Extract the (X, Y) coordinate from the center of the cell holding the provided text.  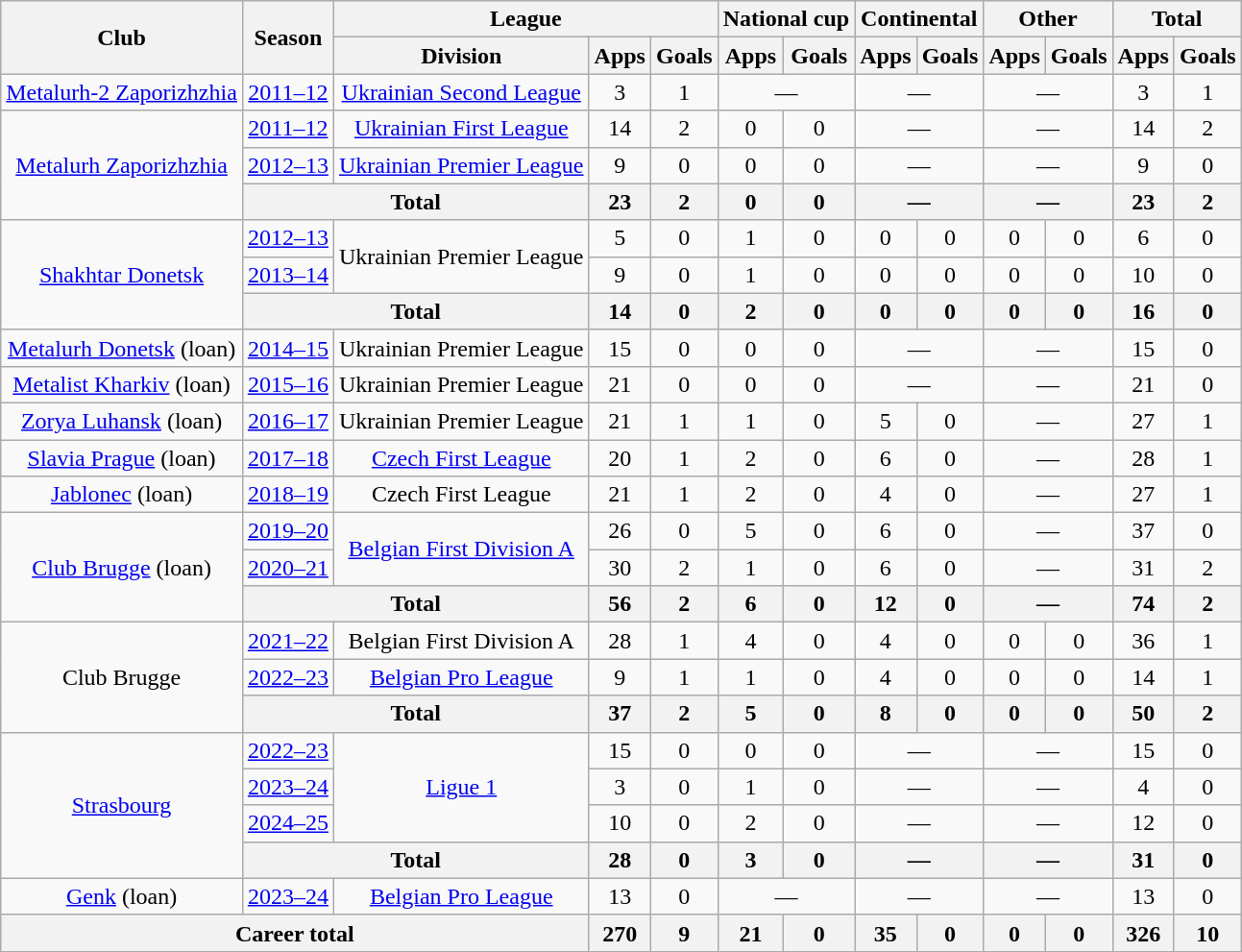
2015–16 (288, 384)
326 (1143, 933)
Continental (919, 19)
Club Brugge (122, 677)
2018–19 (288, 495)
Ligue 1 (461, 787)
2016–17 (288, 421)
56 (620, 604)
270 (620, 933)
Jablonec (loan) (122, 495)
16 (1143, 311)
Ukrainian Second League (461, 92)
Other (1048, 19)
Zorya Luhansk (loan) (122, 421)
36 (1143, 641)
8 (886, 714)
Strasbourg (122, 805)
Club (122, 37)
74 (1143, 604)
2020–21 (288, 568)
Metalist Kharkiv (loan) (122, 384)
50 (1143, 714)
Genk (loan) (122, 896)
Career total (295, 933)
Ukrainian First League (461, 129)
2014–15 (288, 348)
Season (288, 37)
Metalurh Donetsk (loan) (122, 348)
35 (886, 933)
2013–14 (288, 275)
2019–20 (288, 531)
Metalurh Zaporizhzhia (122, 165)
26 (620, 531)
20 (620, 458)
2024–25 (288, 823)
National cup (786, 19)
Slavia Prague (loan) (122, 458)
2021–22 (288, 641)
Shakhtar Donetsk (122, 275)
Division (461, 56)
Metalurh-2 Zaporizhzhia (122, 92)
2017–18 (288, 458)
League (525, 19)
30 (620, 568)
Club Brugge (loan) (122, 568)
